Scan for the cell matching the given text and deliver its (X, Y) coordinate at center. 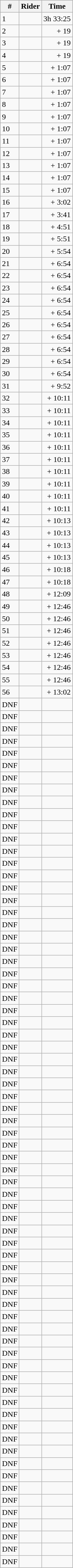
+ 12:09 (57, 594)
21 (10, 263)
46 (10, 570)
19 (10, 239)
20 (10, 251)
40 (10, 496)
28 (10, 349)
53 (10, 655)
17 (10, 215)
1 (10, 19)
13 (10, 166)
36 (10, 447)
10 (10, 129)
+ 3:02 (57, 202)
+ 13:02 (57, 692)
44 (10, 545)
# (10, 6)
11 (10, 141)
14 (10, 178)
18 (10, 227)
8 (10, 104)
29 (10, 362)
52 (10, 643)
54 (10, 668)
38 (10, 472)
6 (10, 80)
5 (10, 68)
56 (10, 692)
30 (10, 374)
16 (10, 202)
33 (10, 410)
37 (10, 459)
3 (10, 43)
55 (10, 680)
+ 4:51 (57, 227)
12 (10, 153)
Time (57, 6)
15 (10, 190)
32 (10, 398)
51 (10, 631)
22 (10, 276)
Rider (31, 6)
+ 5:54 (57, 251)
+ 9:52 (57, 386)
2 (10, 31)
+ 3:41 (57, 215)
49 (10, 606)
9 (10, 116)
47 (10, 582)
50 (10, 619)
48 (10, 594)
42 (10, 521)
27 (10, 337)
39 (10, 484)
26 (10, 325)
24 (10, 300)
3h 33:25 (57, 19)
41 (10, 508)
35 (10, 435)
+ 5:51 (57, 239)
7 (10, 92)
45 (10, 558)
23 (10, 288)
43 (10, 533)
25 (10, 312)
31 (10, 386)
4 (10, 55)
34 (10, 423)
